Return the (x, y) coordinate for the center point of the cell that contains the specified text.  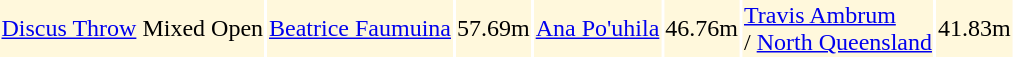
57.69m (493, 28)
Discus Throw Mixed Open (132, 28)
Travis Ambrum / North Queensland (838, 28)
41.83m (974, 28)
Ana Po'uhila (598, 28)
46.76m (702, 28)
Beatrice Faumuina (360, 28)
